Provide the (X, Y) coordinate of the cell's center where the given text is located.  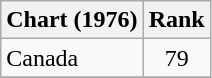
Chart (1976) (72, 20)
79 (176, 58)
Canada (72, 58)
Rank (176, 20)
